Output the (x, y) coordinate of the center of the cell containing the given text.  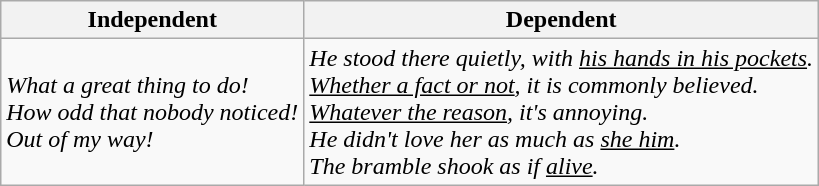
Independent (152, 20)
What a great thing to do!How odd that nobody noticed!Out of my way! (152, 112)
Dependent (562, 20)
